Capture the cell that displays the provided text and extract its [X, Y] central coordinate. 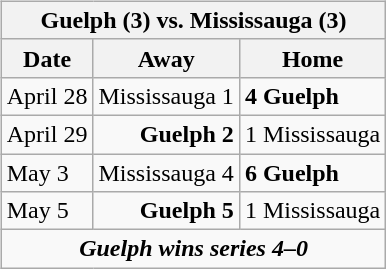
6 Guelph [312, 173]
Guelph 2 [166, 134]
Mississauga 4 [166, 173]
Guelph wins series 4–0 [194, 249]
4 Guelph [312, 96]
May 3 [47, 173]
May 5 [47, 211]
Guelph (3) vs. Mississauga (3) [194, 20]
Home [312, 58]
Away [166, 58]
April 29 [47, 134]
Mississauga 1 [166, 96]
Date [47, 58]
April 28 [47, 96]
Guelph 5 [166, 211]
